Search for the cell housing the specified text and yield its (X, Y) center coordinate. 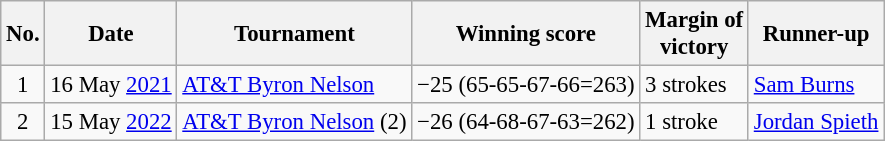
−25 (65-65-67-66=263) (526, 85)
Date (111, 34)
Winning score (526, 34)
16 May 2021 (111, 85)
Margin ofvictory (694, 34)
1 stroke (694, 122)
15 May 2022 (111, 122)
2 (23, 122)
Tournament (294, 34)
Sam Burns (816, 85)
AT&T Byron Nelson (2) (294, 122)
AT&T Byron Nelson (294, 85)
No. (23, 34)
Jordan Spieth (816, 122)
1 (23, 85)
3 strokes (694, 85)
−26 (64-68-67-63=262) (526, 122)
Runner-up (816, 34)
